From the cell containing the given text, extract its center point as (X, Y) coordinate. 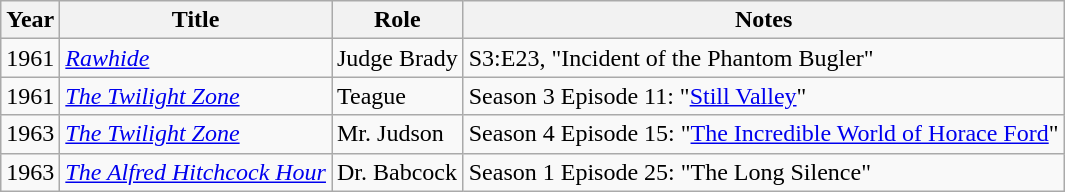
Rawhide (196, 58)
Mr. Judson (398, 134)
Season 1 Episode 25: "The Long Silence" (764, 172)
Season 4 Episode 15: "The Incredible World of Horace Ford" (764, 134)
Title (196, 20)
Dr. Babcock (398, 172)
The Alfred Hitchcock Hour (196, 172)
Teague (398, 96)
Season 3 Episode 11: "Still Valley" (764, 96)
Year (30, 20)
Judge Brady (398, 58)
Role (398, 20)
S3:E23, "Incident of the Phantom Bugler" (764, 58)
Notes (764, 20)
